Search for the cell housing the specified text and yield its [x, y] center coordinate. 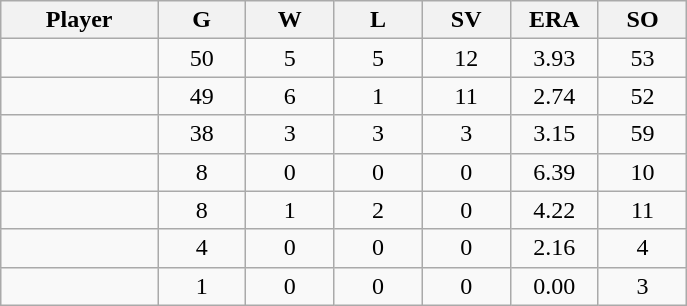
L [378, 20]
3.93 [554, 58]
6 [290, 96]
Player [80, 20]
53 [642, 58]
W [290, 20]
50 [202, 58]
59 [642, 134]
2.16 [554, 248]
SO [642, 20]
G [202, 20]
52 [642, 96]
2.74 [554, 96]
ERA [554, 20]
3.15 [554, 134]
38 [202, 134]
10 [642, 172]
2 [378, 210]
49 [202, 96]
0.00 [554, 286]
4.22 [554, 210]
12 [466, 58]
6.39 [554, 172]
SV [466, 20]
